Detect which cell encompasses the target text, then output its [X, Y] center coordinate. 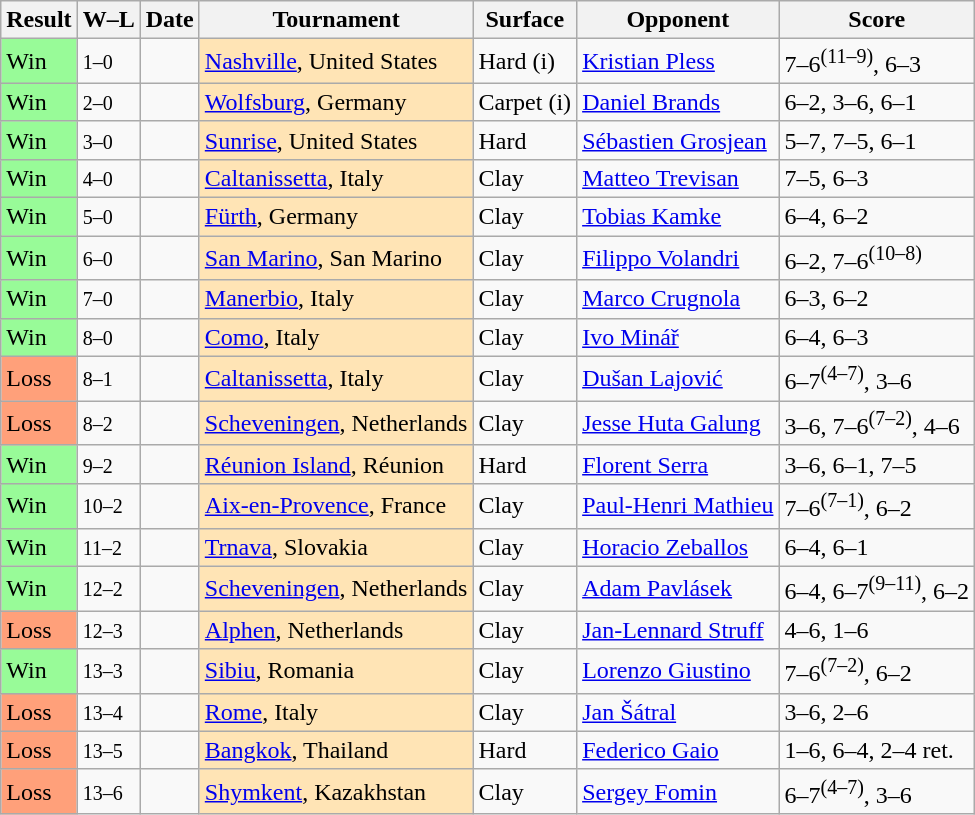
13–3 [108, 672]
5–0 [108, 217]
Como, Italy [336, 337]
Bangkok, Thailand [336, 750]
3–6, 2–6 [877, 712]
3–6, 7–6(7–2), 4–6 [877, 424]
3–0 [108, 140]
Sergey Fomin [678, 792]
4–6, 1–6 [877, 630]
Score [877, 20]
Wolfsburg, Germany [336, 102]
Marco Crugnola [678, 299]
13–5 [108, 750]
1–0 [108, 62]
8–1 [108, 378]
5–7, 7–5, 6–1 [877, 140]
7–0 [108, 299]
Opponent [678, 20]
12–2 [108, 588]
Florent Serra [678, 464]
13–6 [108, 792]
Jan Šátral [678, 712]
6–2, 3–6, 6–1 [877, 102]
Dušan Lajović [678, 378]
12–3 [108, 630]
Fürth, Germany [336, 217]
Filippo Volandri [678, 258]
11–2 [108, 547]
6–2, 7–6(10–8) [877, 258]
Aix-en-Provence, France [336, 506]
Réunion Island, Réunion [336, 464]
Adam Pavlásek [678, 588]
Federico Gaio [678, 750]
Trnava, Slovakia [336, 547]
7–6(7–2), 6–2 [877, 672]
Jesse Huta Galung [678, 424]
1–6, 6–4, 2–4 ret. [877, 750]
Ivo Minář [678, 337]
3–6, 6–1, 7–5 [877, 464]
7–6(11–9), 6–3 [877, 62]
W–L [108, 20]
Date [170, 20]
Horacio Zeballos [678, 547]
Daniel Brands [678, 102]
Matteo Trevisan [678, 178]
6–0 [108, 258]
Jan-Lennard Struff [678, 630]
Sébastien Grosjean [678, 140]
Manerbio, Italy [336, 299]
6–4, 6–7(9–11), 6–2 [877, 588]
Carpet (i) [525, 102]
Alphen, Netherlands [336, 630]
6–3, 6–2 [877, 299]
6–4, 6–2 [877, 217]
Lorenzo Giustino [678, 672]
Tournament [336, 20]
10–2 [108, 506]
Surface [525, 20]
Nashville, United States [336, 62]
Sibiu, Romania [336, 672]
2–0 [108, 102]
8–2 [108, 424]
Sunrise, United States [336, 140]
9–2 [108, 464]
13–4 [108, 712]
4–0 [108, 178]
Paul-Henri Mathieu [678, 506]
Rome, Italy [336, 712]
Shymkent, Kazakhstan [336, 792]
Tobias Kamke [678, 217]
Hard (i) [525, 62]
Result [39, 20]
8–0 [108, 337]
Kristian Pless [678, 62]
7–6(7–1), 6–2 [877, 506]
San Marino, San Marino [336, 258]
6–4, 6–3 [877, 337]
6–4, 6–1 [877, 547]
7–5, 6–3 [877, 178]
